Search for the cell housing the specified text and yield its [X, Y] center coordinate. 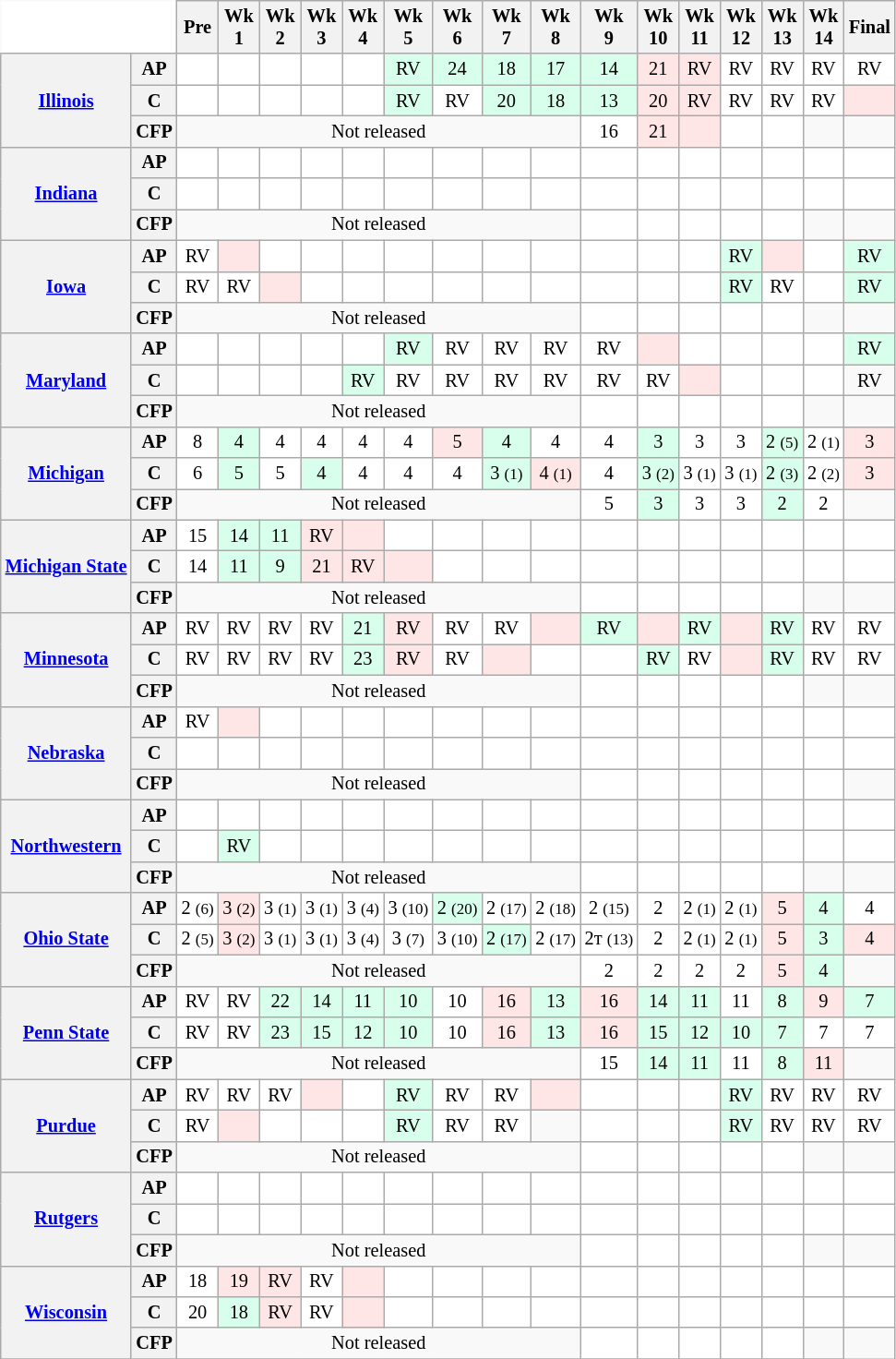
Michigan State [66, 567]
17 [556, 69]
2 (15) [609, 908]
Wk4 [364, 27]
Illinois [66, 100]
3 (7) [408, 939]
Purdue [66, 1126]
Wk11 [699, 27]
Pre [197, 27]
Nebraska [66, 753]
Wk7 [506, 27]
Northwestern [66, 846]
2 (18) [556, 908]
2 (20) [458, 908]
Wk14 [823, 27]
19 [238, 1281]
Wk9 [609, 27]
Wisconsin [66, 1313]
Wk13 [783, 27]
24 [458, 69]
Final [869, 27]
Wk6 [458, 27]
4 (1) [556, 474]
Wk1 [238, 27]
22 [281, 1002]
2 (6) [197, 908]
Wk10 [659, 27]
Penn State [66, 1032]
Maryland [66, 380]
Wk3 [321, 27]
Ohio State [66, 940]
Iowa [66, 286]
Indiana [66, 194]
Wk8 [556, 27]
Wk5 [408, 27]
Wk12 [740, 27]
2 (3) [783, 474]
Wk2 [281, 27]
2 (2) [823, 474]
2т (13) [609, 939]
Rutgers [66, 1219]
Michigan [66, 473]
6 [197, 474]
Minnesota [66, 659]
